Search for the cell housing the specified text and yield its (x, y) center coordinate. 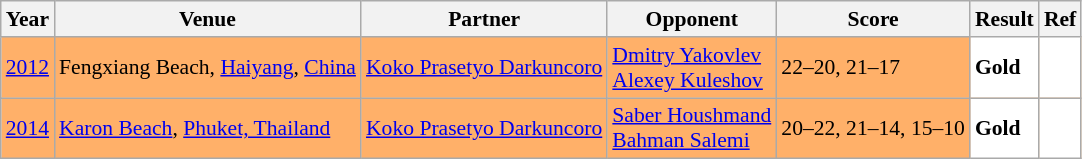
Dmitry Yakovlev Alexey Kuleshov (692, 68)
Partner (484, 19)
2012 (28, 68)
Saber Houshmand Bahman Salemi (692, 128)
Karon Beach, Phuket, Thailand (208, 128)
22–20, 21–17 (873, 68)
Venue (208, 19)
20–22, 21–14, 15–10 (873, 128)
2014 (28, 128)
Year (28, 19)
Score (873, 19)
Ref (1060, 19)
Opponent (692, 19)
Result (1004, 19)
Fengxiang Beach, Haiyang, China (208, 68)
